Search for the cell housing the specified text and yield its [X, Y] center coordinate. 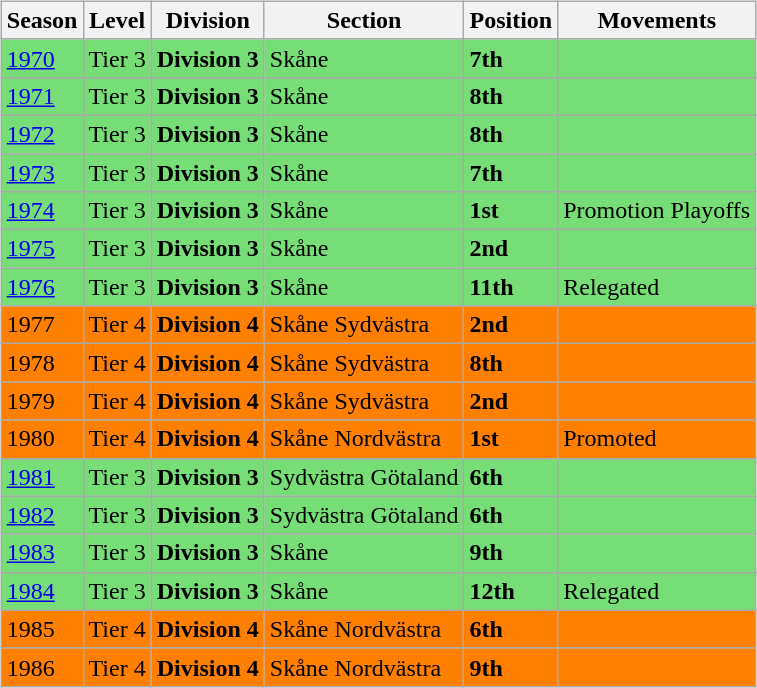
1986 [42, 667]
Division [208, 20]
1983 [42, 553]
11th [511, 287]
1984 [42, 591]
1975 [42, 249]
1971 [42, 96]
1980 [42, 439]
1985 [42, 629]
1978 [42, 363]
1970 [42, 58]
Promoted [657, 439]
1973 [42, 173]
1981 [42, 477]
Movements [657, 20]
12th [511, 591]
Promotion Playoffs [657, 211]
1982 [42, 515]
1972 [42, 134]
1979 [42, 401]
1974 [42, 211]
Position [511, 20]
1976 [42, 287]
1977 [42, 325]
Level [117, 20]
Section [364, 20]
Season [42, 20]
